Provide the [x, y] coordinate of the cell's center where the given text is located.  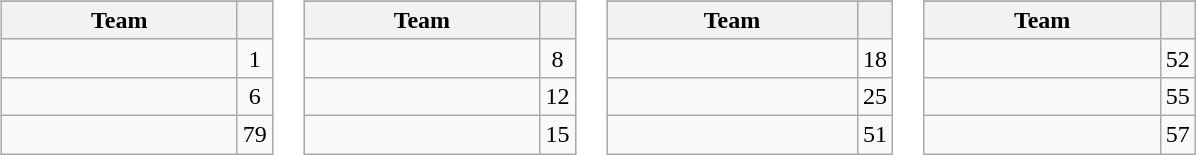
52 [1178, 58]
12 [558, 96]
79 [254, 134]
15 [558, 134]
6 [254, 96]
8 [558, 58]
18 [876, 58]
51 [876, 134]
55 [1178, 96]
57 [1178, 134]
1 [254, 58]
25 [876, 96]
